Extract the (x, y) coordinate from the center of the cell holding the provided text.  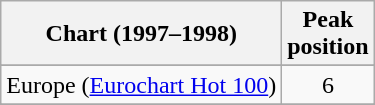
Europe (Eurochart Hot 100) (142, 85)
Chart (1997–1998) (142, 34)
Peakposition (328, 34)
6 (328, 85)
